Scan for the cell matching the given text and deliver its [X, Y] coordinate at center. 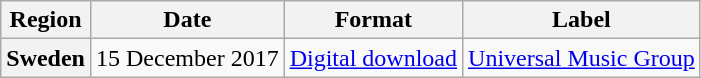
Format [373, 20]
Universal Music Group [582, 58]
Date [187, 20]
15 December 2017 [187, 58]
Sweden [46, 58]
Region [46, 20]
Digital download [373, 58]
Label [582, 20]
